Provide the [x, y] coordinate of the cell's center where the given text is located.  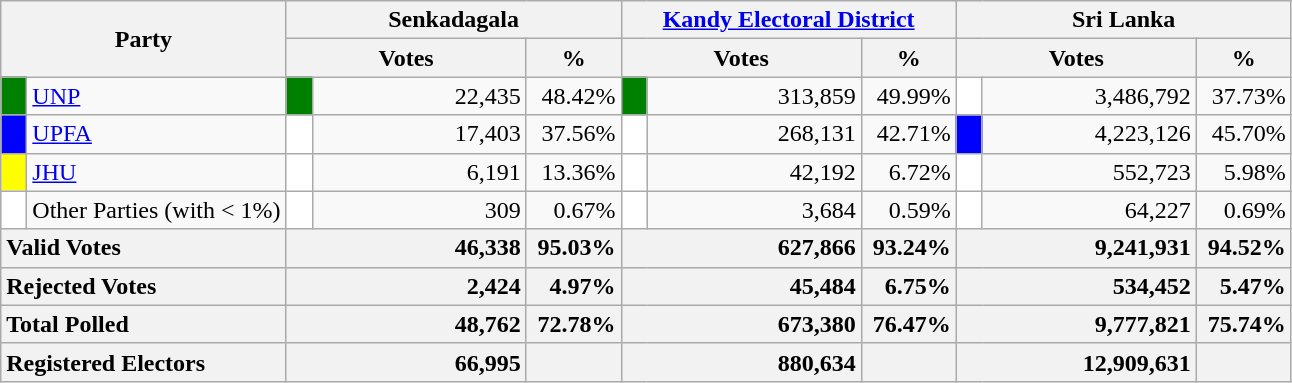
64,227 [1089, 210]
49.99% [908, 96]
12,909,631 [1076, 362]
5.98% [1244, 172]
13.36% [574, 172]
9,777,821 [1076, 324]
95.03% [574, 248]
75.74% [1244, 324]
5.47% [1244, 286]
Rejected Votes [144, 286]
Kandy Electoral District [788, 20]
0.67% [574, 210]
627,866 [741, 248]
17,403 [419, 134]
48.42% [574, 96]
37.73% [1244, 96]
42,192 [754, 172]
Total Polled [144, 324]
4.97% [574, 286]
313,859 [754, 96]
673,380 [741, 324]
552,723 [1089, 172]
Party [144, 39]
42.71% [908, 134]
4,223,126 [1089, 134]
3,684 [754, 210]
66,995 [406, 362]
76.47% [908, 324]
37.56% [574, 134]
45.70% [1244, 134]
Senkadagala [454, 20]
534,452 [1076, 286]
72.78% [574, 324]
6.72% [908, 172]
6,191 [419, 172]
Sri Lanka [1124, 20]
93.24% [908, 248]
9,241,931 [1076, 248]
268,131 [754, 134]
UNP [156, 96]
880,634 [741, 362]
Other Parties (with < 1%) [156, 210]
6.75% [908, 286]
2,424 [406, 286]
3,486,792 [1089, 96]
45,484 [741, 286]
94.52% [1244, 248]
Valid Votes [144, 248]
48,762 [406, 324]
0.69% [1244, 210]
Registered Electors [144, 362]
JHU [156, 172]
309 [419, 210]
0.59% [908, 210]
46,338 [406, 248]
UPFA [156, 134]
22,435 [419, 96]
